For the text-containing cell, return its midpoint in (X, Y) coordinate format. 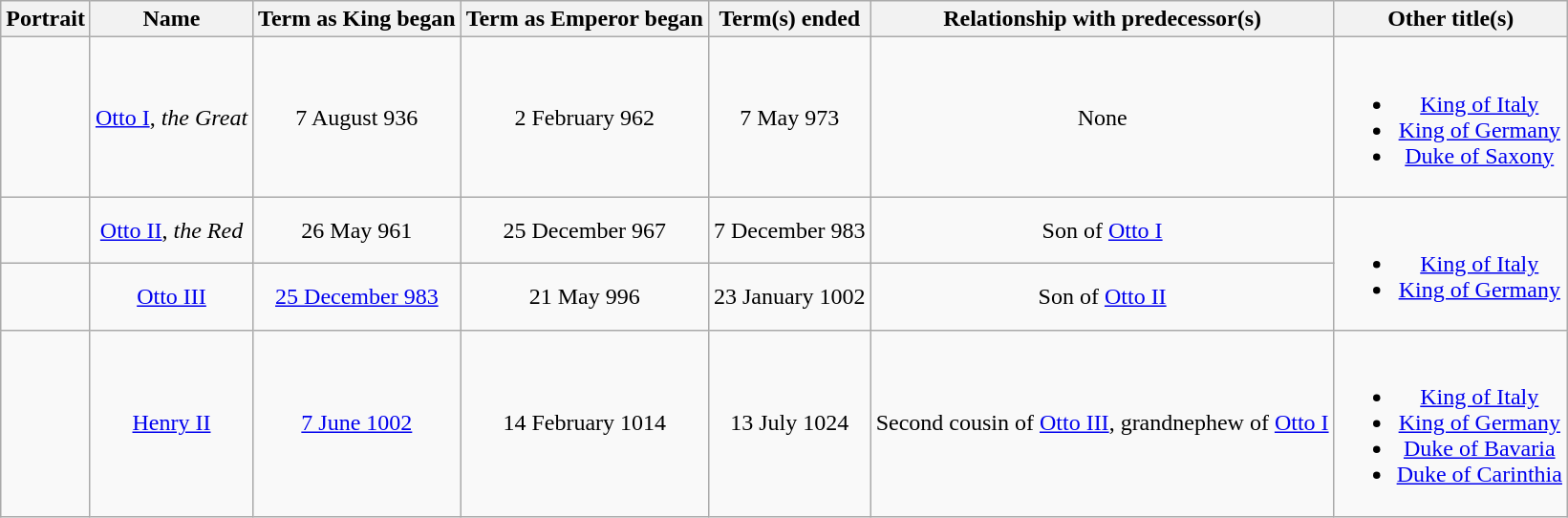
7 August 936 (357, 117)
13 July 1024 (789, 423)
23 January 1002 (789, 297)
Son of Otto II (1103, 297)
Relationship with predecessor(s) (1103, 19)
21 May 996 (585, 297)
Term(s) ended (789, 19)
25 December 967 (585, 230)
7 December 983 (789, 230)
Son of Otto I (1103, 230)
Portrait (46, 19)
Henry II (171, 423)
Second cousin of Otto III, grandnephew of Otto I (1103, 423)
7 May 973 (789, 117)
26 May 961 (357, 230)
Name (171, 19)
King of ItalyKing of GermanyDuke of Saxony (1450, 117)
2 February 962 (585, 117)
King of ItalyKing of Germany (1450, 264)
Term as King began (357, 19)
14 February 1014 (585, 423)
Other title(s) (1450, 19)
King of ItalyKing of GermanyDuke of BavariaDuke of Carinthia (1450, 423)
None (1103, 117)
Otto II, the Red (171, 230)
25 December 983 (357, 297)
Otto I, the Great (171, 117)
Term as Emperor began (585, 19)
7 June 1002 (357, 423)
Otto III (171, 297)
